Find where the given text appears and provide that cell's center as [X, Y] coordinate. 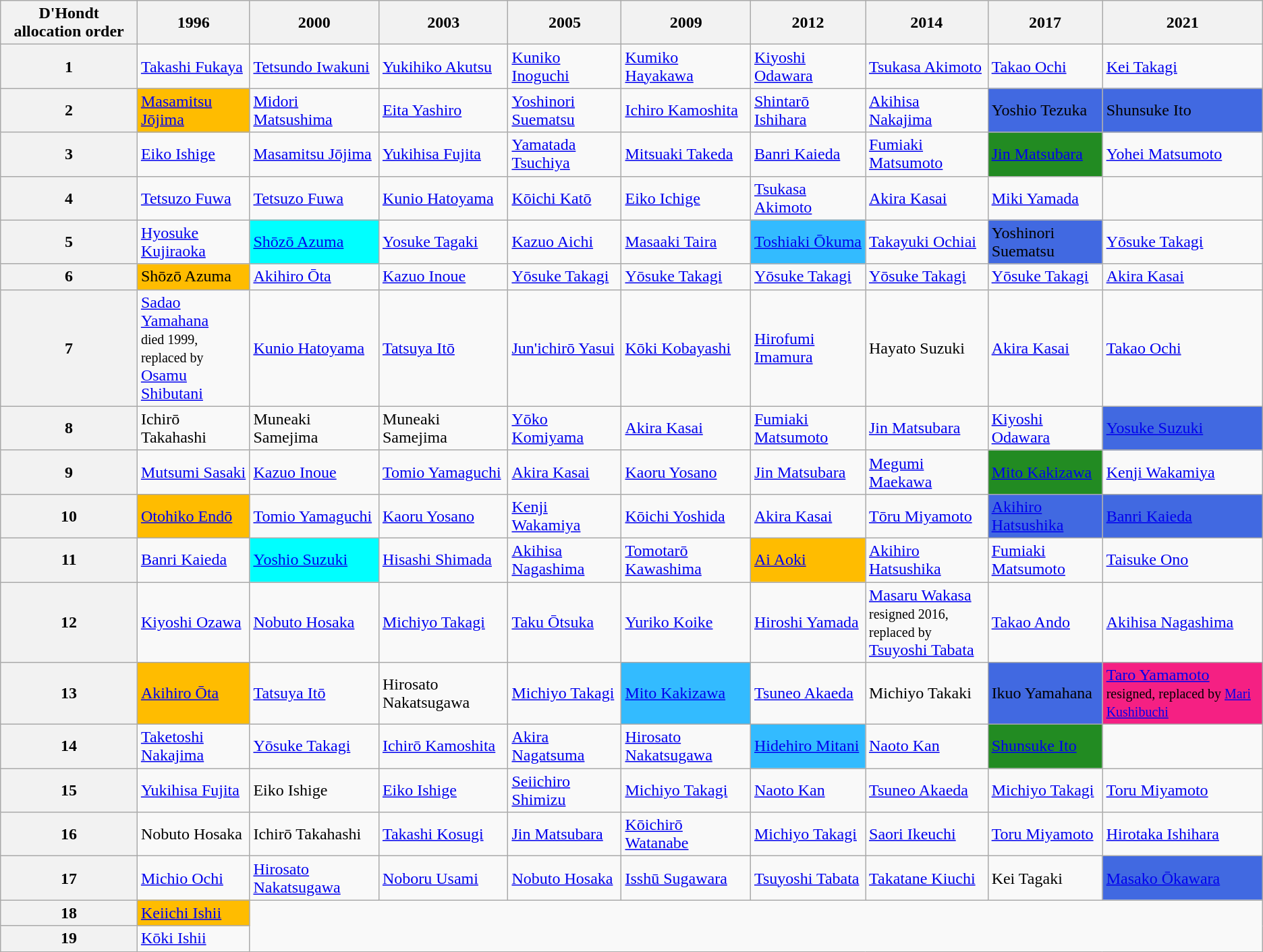
5 [69, 242]
Eiko Ichige [686, 198]
1 [69, 66]
3 [69, 154]
Kei Takagi [1182, 66]
Midori Matsushima [314, 111]
Isshū Sugawara [686, 878]
2014 [926, 23]
Ikuo Yamahana [1045, 694]
Shintarō Ishihara [808, 111]
Yamatada Tsuchiya [565, 154]
Yuriko Koike [686, 622]
Yohei Matsumoto [1182, 154]
2000 [314, 23]
18 [69, 913]
Kuniko Inoguchi [565, 66]
7 [69, 348]
Toshiaki Ōkuma [808, 242]
1996 [193, 23]
Akira Nagatsuma [565, 746]
Kōichirō Watanabe [686, 834]
2009 [686, 23]
4 [69, 198]
Taku Ōtsuka [565, 622]
Tomotarō Kawashima [686, 560]
Tsuyoshi Tabata [808, 878]
Hidehiro Mitani [808, 746]
Kumiko Hayakawa [686, 66]
10 [69, 515]
2 [69, 111]
Tōru Miyamoto [926, 515]
Ichirō Kamoshita [443, 746]
11 [69, 560]
Ichiro Kamoshita [686, 111]
Yōko Komiyama [565, 428]
Hisashi Shimada [443, 560]
Saori Ikeuchi [926, 834]
2003 [443, 23]
Kiyoshi Ozawa [193, 622]
2012 [808, 23]
Hayato Suzuki [926, 348]
8 [69, 428]
Taro Yamamoto resigned, replaced by Mari Kushibuchi [1182, 694]
Takashi Fukaya [193, 66]
Hyosuke Kujiraoka [193, 242]
2021 [1182, 23]
14 [69, 746]
2017 [1045, 23]
Takao Ando [1045, 622]
Yoshio Tezuka [1045, 111]
Ai Aoki [808, 560]
Megumi Maekawa [926, 472]
13 [69, 694]
16 [69, 834]
Eita Yashiro [443, 111]
Hiroshi Yamada [808, 622]
Otohiko Endō [193, 515]
Mutsumi Sasaki [193, 472]
Takashi Kosugi [443, 834]
Jun'ichirō Yasui [565, 348]
Seiichiro Shimizu [565, 791]
2005 [565, 23]
D'Hondt allocation order [69, 23]
Kōichi Katō [565, 198]
Michio Ochi [193, 878]
Mitsuaki Takeda [686, 154]
Kōki Ishii [193, 939]
15 [69, 791]
19 [69, 939]
Miki Yamada [1045, 198]
Kōichi Yoshida [686, 515]
Hirofumi Imamura [808, 348]
Hirotaka Ishihara [1182, 834]
12 [69, 622]
Akihisa Nakajima [926, 111]
Kōki Kobayashi [686, 348]
17 [69, 878]
Michiyo Takaki [926, 694]
Taketoshi Nakajima [193, 746]
Keiichi Ishii [193, 913]
9 [69, 472]
Taisuke Ono [1182, 560]
6 [69, 277]
Noboru Usami [443, 878]
Sadao Yamahanadied 1999, replaced byOsamu Shibutani [193, 348]
Yukihiko Akutsu [443, 66]
Tetsundo Iwakuni [314, 66]
Masaaki Taira [686, 242]
Kei Tagaki [1045, 878]
Yosuke Suzuki [1182, 428]
Masaru Wakasaresigned 2016, replaced byTsuyoshi Tabata [926, 622]
Yosuke Tagaki [443, 242]
Takayuki Ochiai [926, 242]
Takatane Kiuchi [926, 878]
Kazuo Aichi [565, 242]
Yoshio Suzuki [314, 560]
Masako Ōkawara [1182, 878]
